Find where the given text appears and provide that cell's center as [x, y] coordinate. 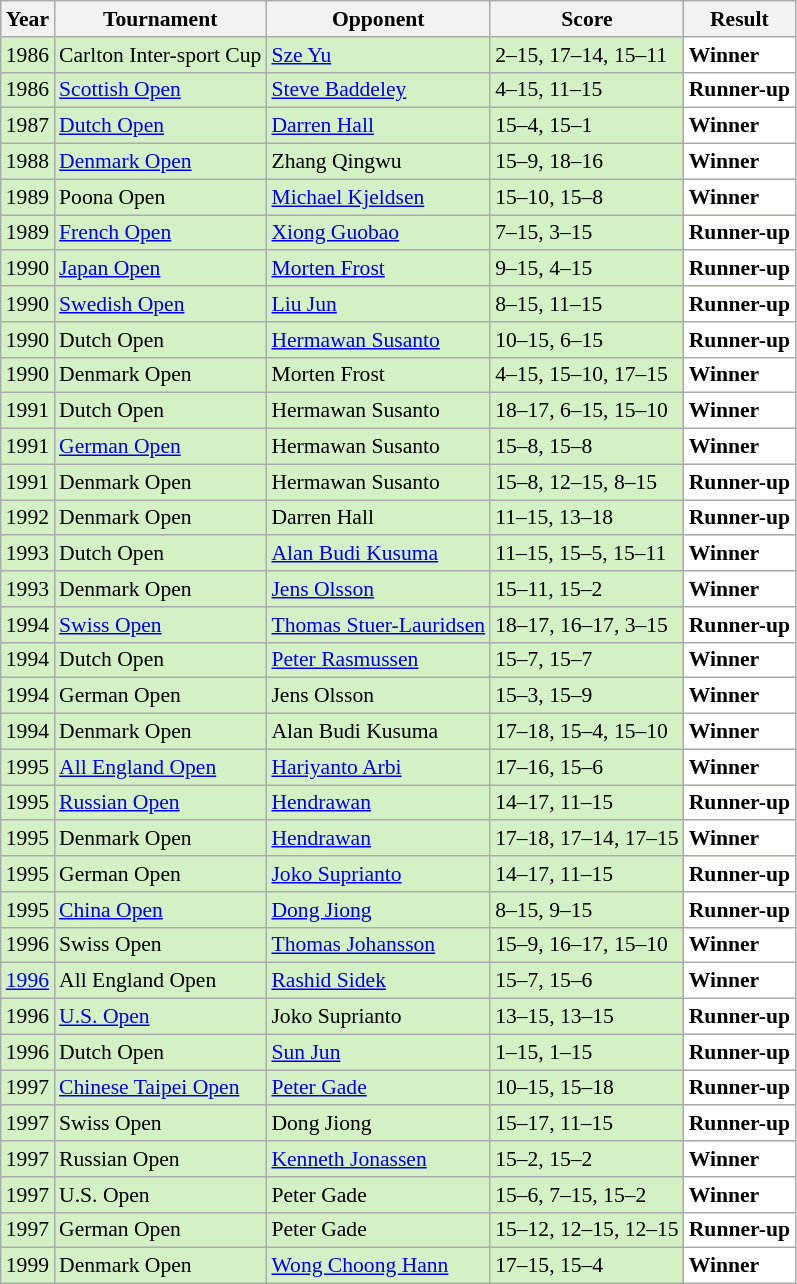
1999 [28, 1266]
Thomas Stuer-Lauridsen [378, 625]
10–15, 6–15 [587, 340]
17–16, 15–6 [587, 767]
17–18, 17–14, 17–15 [587, 839]
15–7, 15–7 [587, 660]
Carlton Inter-sport Cup [160, 55]
Opponent [378, 19]
French Open [160, 233]
1–15, 1–15 [587, 1052]
China Open [160, 910]
17–15, 15–4 [587, 1266]
Peter Rasmussen [378, 660]
Tournament [160, 19]
15–6, 7–15, 15–2 [587, 1195]
15–12, 12–15, 12–15 [587, 1230]
15–2, 15–2 [587, 1159]
Score [587, 19]
10–15, 15–18 [587, 1088]
2–15, 17–14, 15–11 [587, 55]
Rashid Sidek [378, 981]
Poona Open [160, 197]
Swedish Open [160, 304]
15–3, 15–9 [587, 696]
Steve Baddeley [378, 90]
4–15, 15–10, 17–15 [587, 375]
Sun Jun [378, 1052]
Result [740, 19]
Thomas Johansson [378, 945]
11–15, 15–5, 15–11 [587, 554]
Kenneth Jonassen [378, 1159]
1987 [28, 126]
Chinese Taipei Open [160, 1088]
15–10, 15–8 [587, 197]
18–17, 16–17, 3–15 [587, 625]
1988 [28, 162]
Sze Yu [378, 55]
8–15, 11–15 [587, 304]
7–15, 3–15 [587, 233]
Scottish Open [160, 90]
15–7, 15–6 [587, 981]
15–9, 18–16 [587, 162]
15–9, 16–17, 15–10 [587, 945]
15–11, 15–2 [587, 589]
Japan Open [160, 269]
15–8, 15–8 [587, 447]
Hariyanto Arbi [378, 767]
4–15, 11–15 [587, 90]
11–15, 13–18 [587, 518]
Wong Choong Hann [378, 1266]
9–15, 4–15 [587, 269]
13–15, 13–15 [587, 1017]
15–8, 12–15, 8–15 [587, 482]
Zhang Qingwu [378, 162]
Year [28, 19]
17–18, 15–4, 15–10 [587, 732]
15–17, 11–15 [587, 1124]
18–17, 6–15, 15–10 [587, 411]
Liu Jun [378, 304]
Xiong Guobao [378, 233]
1992 [28, 518]
8–15, 9–15 [587, 910]
Michael Kjeldsen [378, 197]
15–4, 15–1 [587, 126]
